Extract the (X, Y) coordinate from the center of the cell holding the provided text.  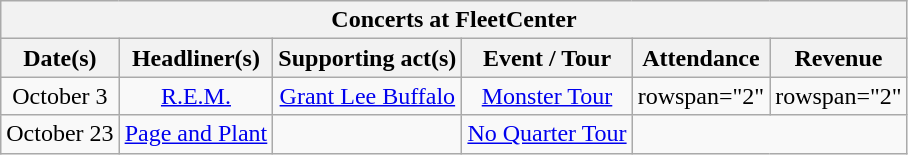
R.E.M. (196, 96)
Page and Plant (196, 134)
Revenue (839, 58)
Event / Tour (547, 58)
Attendance (701, 58)
Grant Lee Buffalo (368, 96)
Headliner(s) (196, 58)
Date(s) (60, 58)
No Quarter Tour (547, 134)
October 23 (60, 134)
Monster Tour (547, 96)
October 3 (60, 96)
Concerts at FleetCenter (454, 20)
Supporting act(s) (368, 58)
